Determine the [X, Y] coordinate at the center of the cell enclosing the given text.  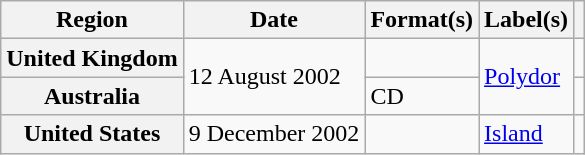
Australia [92, 96]
Region [92, 20]
Island [526, 134]
12 August 2002 [274, 77]
Date [274, 20]
United States [92, 134]
Label(s) [526, 20]
Polydor [526, 77]
CD [422, 96]
Format(s) [422, 20]
9 December 2002 [274, 134]
United Kingdom [92, 58]
